Determine the (X, Y) coordinate at the center of the cell enclosing the given text.  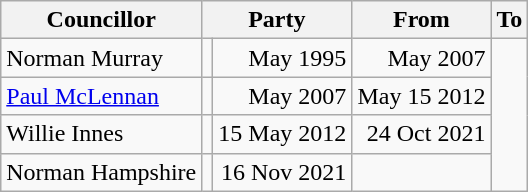
24 Oct 2021 (422, 134)
From (422, 20)
Party (277, 20)
Norman Hampshire (102, 172)
Paul McLennan (102, 96)
15 May 2012 (282, 134)
Councillor (102, 20)
May 1995 (282, 58)
Willie Innes (102, 134)
16 Nov 2021 (282, 172)
May 15 2012 (422, 96)
Norman Murray (102, 58)
To (510, 20)
